From the cell containing the given text, extract its center point as (x, y) coordinate. 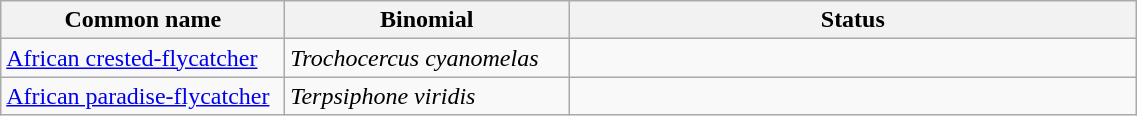
Trochocercus cyanomelas (427, 58)
Status (853, 20)
Common name (143, 20)
Terpsiphone viridis (427, 96)
African crested-flycatcher (143, 58)
African paradise-flycatcher (143, 96)
Binomial (427, 20)
